Find where the given text appears and provide that cell's center as [X, Y] coordinate. 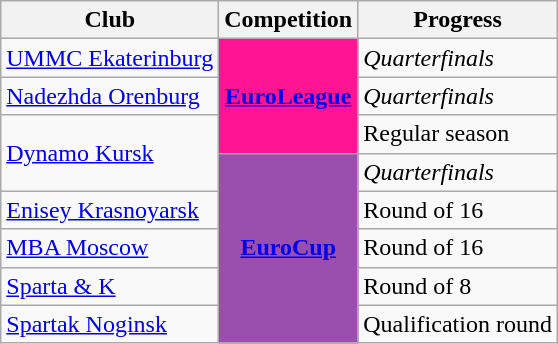
Qualification round [458, 324]
Progress [458, 20]
UMMC Ekaterinburg [110, 58]
Competition [288, 20]
Regular season [458, 134]
MBA Moscow [110, 248]
EuroLeague [288, 96]
Sparta & K [110, 286]
Dynamo Kursk [110, 153]
Nadezhda Orenburg [110, 96]
EuroCup [288, 248]
Spartak Noginsk [110, 324]
Enisey Krasnoyarsk [110, 210]
Round of 8 [458, 286]
Club [110, 20]
